Detect which cell encompasses the target text, then output its [x, y] center coordinate. 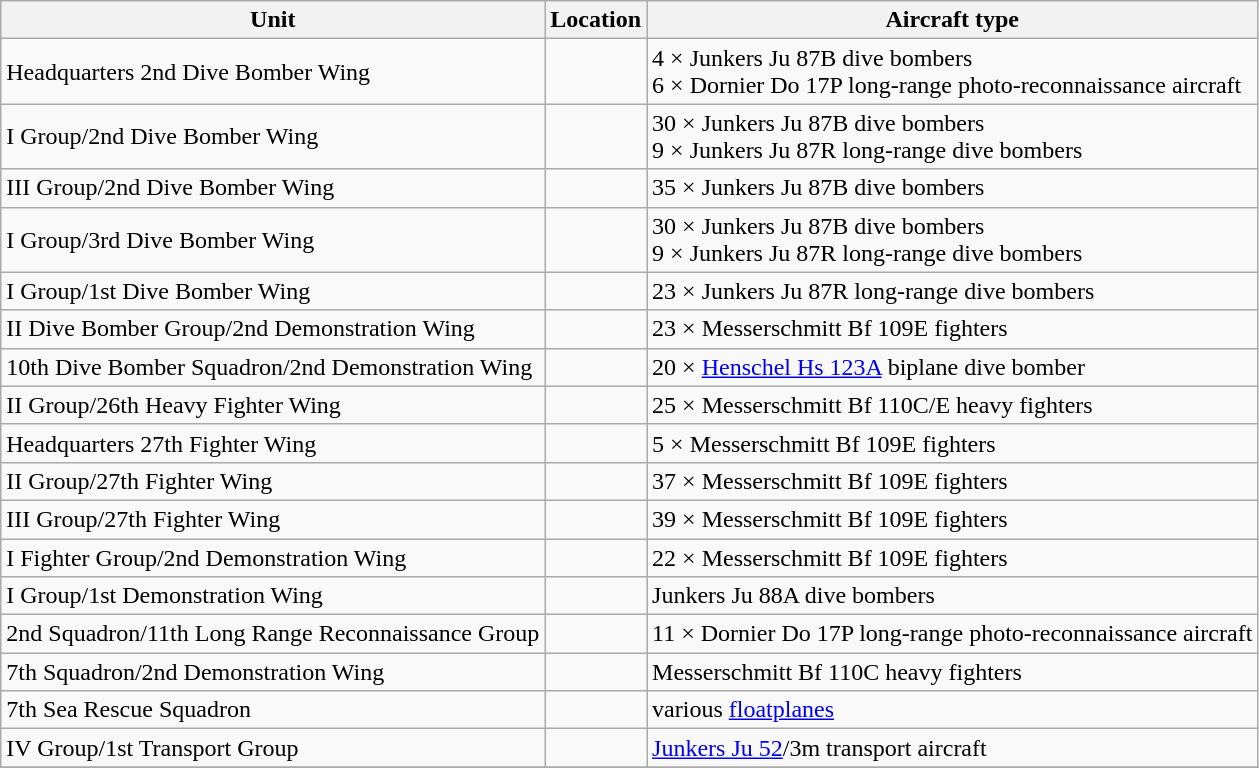
7th Sea Rescue Squadron [273, 710]
various floatplanes [952, 710]
22 × Messerschmitt Bf 109E fighters [952, 557]
IV Group/1st Transport Group [273, 748]
37 × Messerschmitt Bf 109E fighters [952, 481]
20 × Henschel Hs 123A biplane dive bomber [952, 367]
Headquarters 27th Fighter Wing [273, 443]
II Group/27th Fighter Wing [273, 481]
5 × Messerschmitt Bf 109E fighters [952, 443]
4 × Junkers Ju 87B dive bombers6 × Dornier Do 17P long-range photo-reconnaissance aircraft [952, 72]
11 × Dornier Do 17P long-range photo-reconnaissance aircraft [952, 634]
25 × Messerschmitt Bf 110C/E heavy fighters [952, 405]
23 × Messerschmitt Bf 109E fighters [952, 329]
III Group/27th Fighter Wing [273, 519]
35 × Junkers Ju 87B dive bombers [952, 188]
Junkers Ju 88A dive bombers [952, 596]
7th Squadron/2nd Demonstration Wing [273, 672]
23 × Junkers Ju 87R long-range dive bombers [952, 291]
I Group/3rd Dive Bomber Wing [273, 240]
II Dive Bomber Group/2nd Demonstration Wing [273, 329]
39 × Messerschmitt Bf 109E fighters [952, 519]
2nd Squadron/11th Long Range Reconnaissance Group [273, 634]
Unit [273, 20]
Location [596, 20]
III Group/2nd Dive Bomber Wing [273, 188]
I Group/1st Demonstration Wing [273, 596]
I Group/2nd Dive Bomber Wing [273, 136]
I Fighter Group/2nd Demonstration Wing [273, 557]
I Group/1st Dive Bomber Wing [273, 291]
Aircraft type [952, 20]
10th Dive Bomber Squadron/2nd Demonstration Wing [273, 367]
Headquarters 2nd Dive Bomber Wing [273, 72]
Messerschmitt Bf 110C heavy fighters [952, 672]
II Group/26th Heavy Fighter Wing [273, 405]
Junkers Ju 52/3m transport aircraft [952, 748]
